Return the (x, y) coordinate for the center point of the cell that contains the specified text.  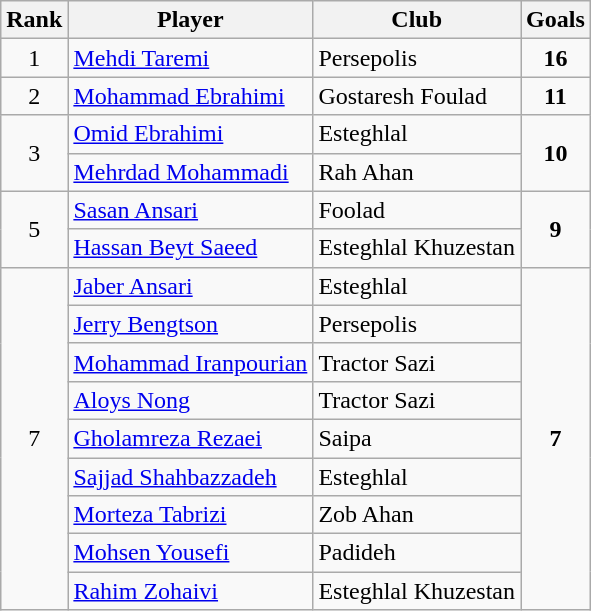
11 (556, 96)
Morteza Tabrizi (190, 515)
Club (417, 20)
Sasan Ansari (190, 210)
Player (190, 20)
Gostaresh Foulad (417, 96)
Jaber Ansari (190, 286)
1 (34, 58)
9 (556, 229)
16 (556, 58)
Padideh (417, 553)
10 (556, 153)
Gholamreza Rezaei (190, 438)
3 (34, 153)
5 (34, 229)
Rahim Zohaivi (190, 591)
Hassan Beyt Saeed (190, 248)
Mohammad Ebrahimi (190, 96)
Mohsen Yousefi (190, 553)
Goals (556, 20)
Zob Ahan (417, 515)
2 (34, 96)
Aloys Nong (190, 400)
Foolad (417, 210)
Sajjad Shahbazzadeh (190, 477)
Omid Ebrahimi (190, 134)
Mehrdad Mohammadi (190, 172)
Mehdi Taremi (190, 58)
Mohammad Iranpourian (190, 362)
Rah Ahan (417, 172)
Saipa (417, 438)
Jerry Bengtson (190, 324)
Rank (34, 20)
